Provide the [x, y] coordinate of the cell's center where the given text is located.  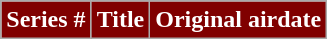
Original airdate [238, 20]
Series # [46, 20]
Title [120, 20]
